Return the (X, Y) coordinate for the center point of the cell that contains the specified text.  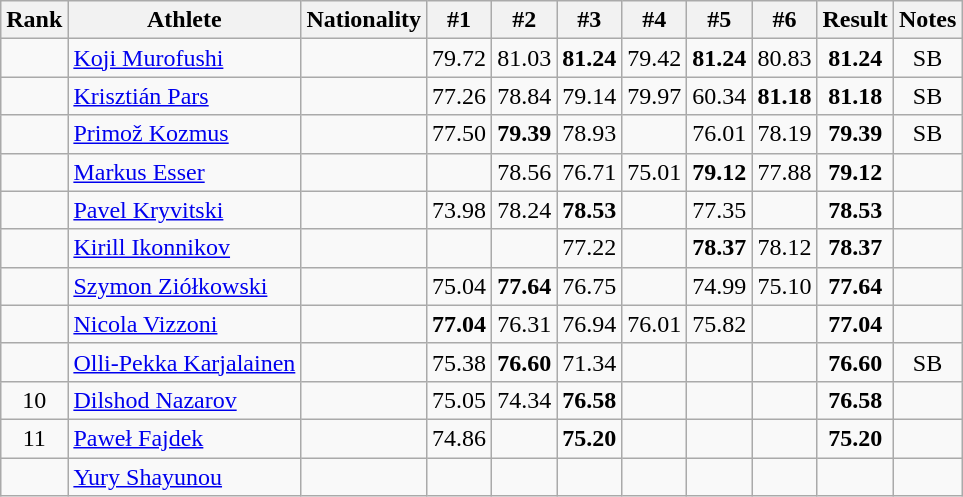
Notes (927, 20)
80.83 (784, 58)
77.22 (590, 248)
Kirill Ikonnikov (184, 248)
75.01 (654, 172)
78.56 (524, 172)
Paweł Fajdek (184, 438)
Primož Kozmus (184, 134)
Yury Shayunou (184, 477)
75.10 (784, 286)
#5 (720, 20)
75.38 (460, 362)
76.71 (590, 172)
76.94 (590, 324)
79.97 (654, 96)
Pavel Kryvitski (184, 210)
71.34 (590, 362)
60.34 (720, 96)
76.75 (590, 286)
73.98 (460, 210)
11 (34, 438)
Olli-Pekka Karjalainen (184, 362)
78.93 (590, 134)
74.86 (460, 438)
Szymon Ziółkowski (184, 286)
81.03 (524, 58)
#6 (784, 20)
#4 (654, 20)
79.42 (654, 58)
Markus Esser (184, 172)
#3 (590, 20)
77.26 (460, 96)
76.31 (524, 324)
#1 (460, 20)
Nicola Vizzoni (184, 324)
Dilshod Nazarov (184, 400)
Rank (34, 20)
#2 (524, 20)
Athlete (184, 20)
77.35 (720, 210)
10 (34, 400)
78.12 (784, 248)
79.72 (460, 58)
78.19 (784, 134)
78.84 (524, 96)
74.34 (524, 400)
Nationality (364, 20)
Krisztián Pars (184, 96)
Result (855, 20)
75.04 (460, 286)
75.82 (720, 324)
75.05 (460, 400)
Koji Murofushi (184, 58)
77.50 (460, 134)
74.99 (720, 286)
77.88 (784, 172)
78.24 (524, 210)
79.14 (590, 96)
